Find where the given text appears and provide that cell's center as [X, Y] coordinate. 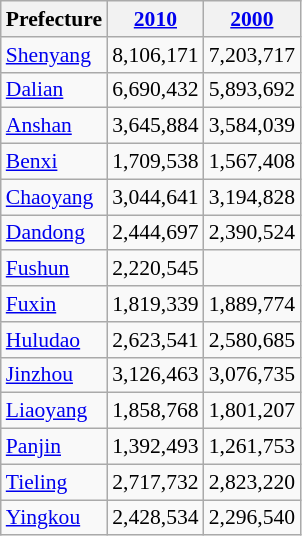
Dandong [54, 233]
1,858,768 [155, 411]
2000 [252, 19]
3,194,828 [252, 197]
2,717,732 [155, 482]
2,390,524 [252, 233]
8,106,171 [155, 55]
Huludao [54, 340]
1,261,753 [252, 447]
1,709,538 [155, 162]
2,444,697 [155, 233]
3,584,039 [252, 126]
2,296,540 [252, 518]
2,580,685 [252, 340]
Panjin [54, 447]
Tieling [54, 482]
Shenyang [54, 55]
Yingkou [54, 518]
Benxi [54, 162]
3,076,735 [252, 375]
Jinzhou [54, 375]
3,044,641 [155, 197]
7,203,717 [252, 55]
3,645,884 [155, 126]
3,126,463 [155, 375]
Liaoyang [54, 411]
Chaoyang [54, 197]
2,823,220 [252, 482]
1,801,207 [252, 411]
2,428,534 [155, 518]
2,220,545 [155, 269]
1,819,339 [155, 304]
1,392,493 [155, 447]
5,893,692 [252, 90]
Fushun [54, 269]
6,690,432 [155, 90]
2010 [155, 19]
Prefecture [54, 19]
Anshan [54, 126]
1,889,774 [252, 304]
1,567,408 [252, 162]
Dalian [54, 90]
2,623,541 [155, 340]
Fuxin [54, 304]
